Scan for the cell matching the given text and deliver its [X, Y] coordinate at center. 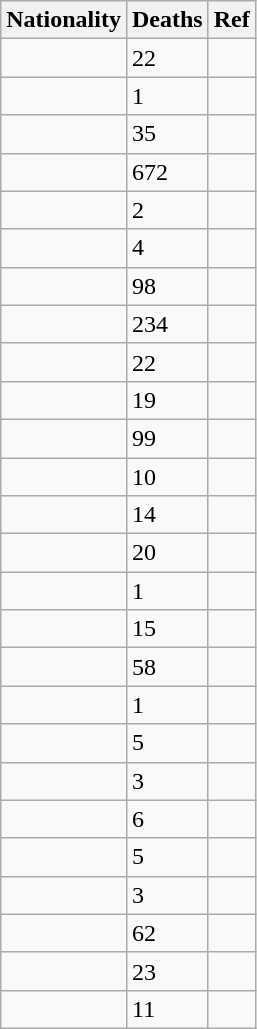
Deaths [167, 20]
6 [167, 819]
672 [167, 172]
Ref [232, 20]
4 [167, 248]
23 [167, 971]
234 [167, 324]
62 [167, 933]
20 [167, 553]
19 [167, 400]
99 [167, 438]
98 [167, 286]
2 [167, 210]
58 [167, 667]
Nationality [64, 20]
15 [167, 629]
10 [167, 477]
11 [167, 1009]
14 [167, 515]
35 [167, 134]
